Return (X, Y) of the center of cell containing provided text 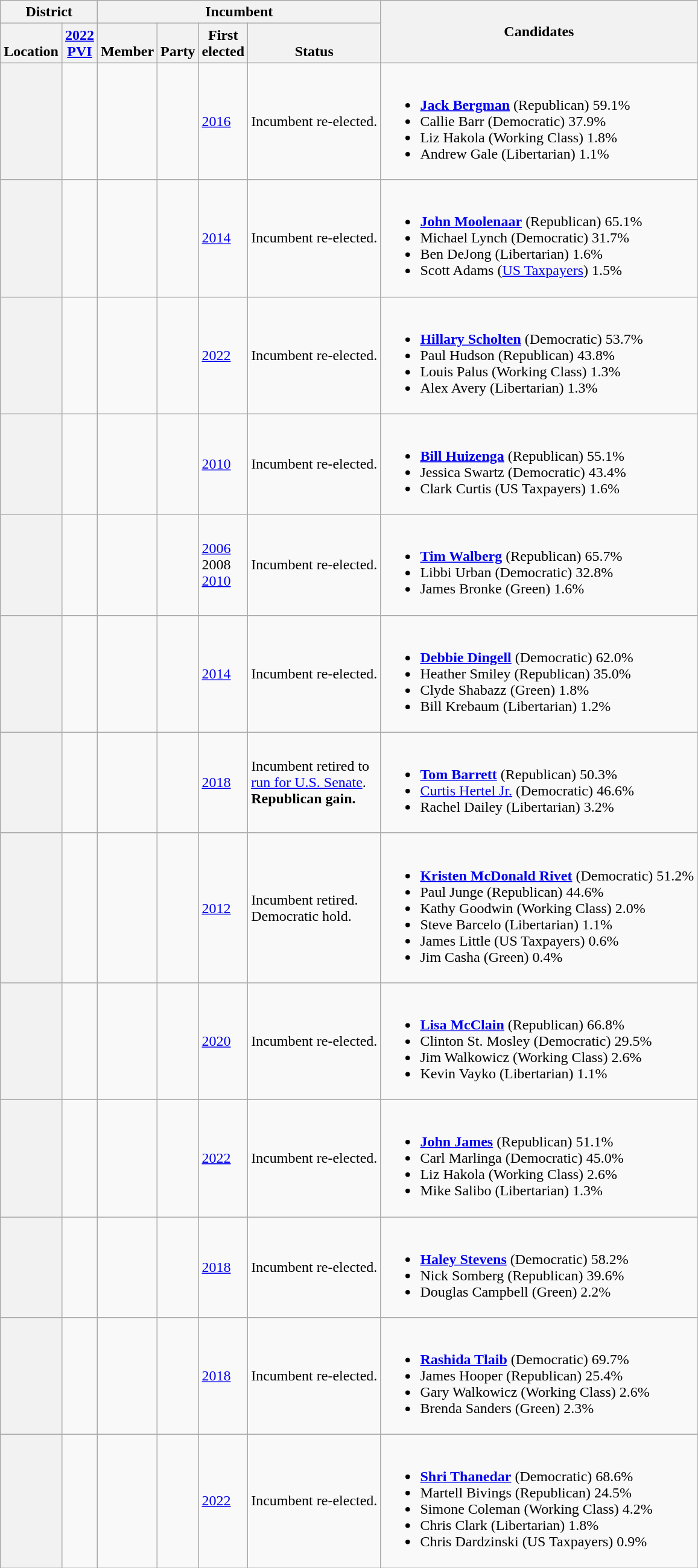
Lisa McClain (Republican) 66.8%Clinton St. Mosley (Democratic) 29.5%Jim Walkowicz (Working Class) 2.6%Kevin Vayko (Libertarian) 1.1% (539, 1041)
2010 (223, 464)
Incumbent retired torun for U.S. Senate.Republican gain. (314, 783)
2020 (223, 1041)
2022PVI (80, 43)
2012 (223, 908)
Status (314, 43)
Haley Stevens (Democratic) 58.2%Nick Somberg (Republican) 39.6%Douglas Campbell (Green) 2.2% (539, 1268)
Tom Barrett (Republican) 50.3%Curtis Hertel Jr. (Democratic) 46.6%Rachel Dailey (Libertarian) 3.2% (539, 783)
Incumbent retired.Democratic hold. (314, 908)
Candidates (539, 31)
District (49, 12)
John Moolenaar (Republican) 65.1%Michael Lynch (Democratic) 31.7%Ben DeJong (Libertarian) 1.6%Scott Adams (US Taxpayers) 1.5% (539, 238)
Party (178, 43)
Rashida Tlaib (Democratic) 69.7%James Hooper (Republican) 25.4%Gary Walkowicz (Working Class) 2.6%Brenda Sanders (Green) 2.3% (539, 1376)
John James (Republican) 51.1%Carl Marlinga (Democratic) 45.0%Liz Hakola (Working Class) 2.6%Mike Salibo (Libertarian) 1.3% (539, 1158)
2016 (223, 121)
20062008 2010 (223, 564)
Firstelected (223, 43)
Member (128, 43)
Location (31, 43)
Jack Bergman (Republican) 59.1%Callie Barr (Democratic) 37.9%Liz Hakola (Working Class) 1.8%Andrew Gale (Libertarian) 1.1% (539, 121)
Hillary Scholten (Democratic) 53.7%Paul Hudson (Republican) 43.8%Louis Palus (Working Class) 1.3%Alex Avery (Libertarian) 1.3% (539, 355)
Tim Walberg (Republican) 65.7%Libbi Urban (Democratic) 32.8%James Bronke (Green) 1.6% (539, 564)
Bill Huizenga (Republican) 55.1%Jessica Swartz (Democratic) 43.4%Clark Curtis (US Taxpayers) 1.6% (539, 464)
Incumbent (239, 12)
Debbie Dingell (Democratic) 62.0%Heather Smiley (Republican) 35.0%Clyde Shabazz (Green) 1.8%Bill Krebaum (Libertarian) 1.2% (539, 674)
